Output the (x, y) coordinate of the center of the cell containing the given text.  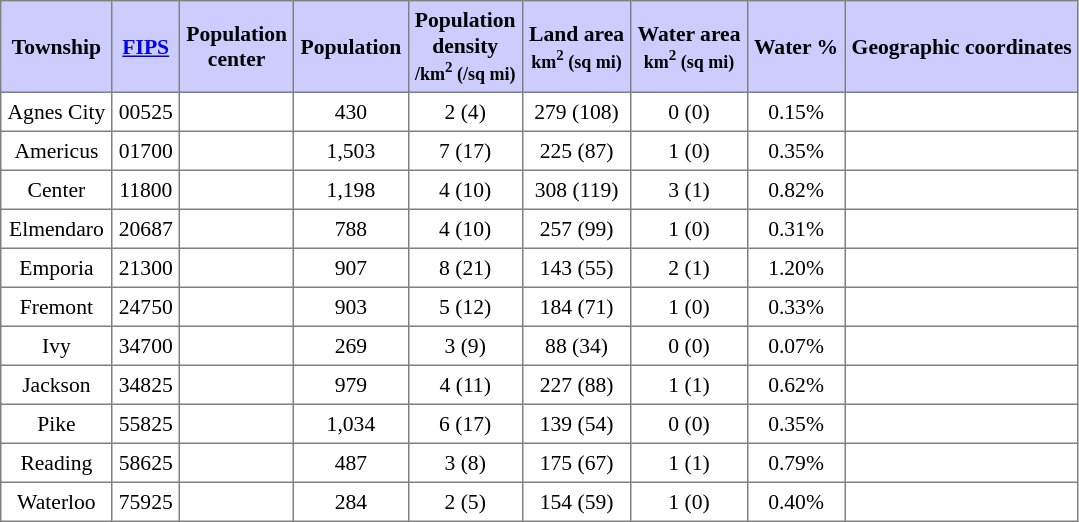
FIPS (146, 47)
269 (351, 346)
Land areakm2 (sq mi) (576, 47)
Water % (796, 47)
284 (351, 502)
487 (351, 462)
3 (8) (465, 462)
154 (59) (576, 502)
257 (99) (576, 228)
0.33% (796, 306)
2 (4) (465, 112)
Water areakm2 (sq mi) (689, 47)
308 (119) (576, 190)
788 (351, 228)
00525 (146, 112)
34700 (146, 346)
143 (55) (576, 268)
21300 (146, 268)
Waterloo (56, 502)
0.31% (796, 228)
24750 (146, 306)
Township (56, 47)
2 (5) (465, 502)
1,034 (351, 424)
1,503 (351, 150)
Geographic coordinates (962, 47)
Center (56, 190)
8 (21) (465, 268)
279 (108) (576, 112)
6 (17) (465, 424)
225 (87) (576, 150)
3 (9) (465, 346)
907 (351, 268)
5 (12) (465, 306)
34825 (146, 384)
Fremont (56, 306)
0.07% (796, 346)
2 (1) (689, 268)
Jackson (56, 384)
0.79% (796, 462)
01700 (146, 150)
Ivy (56, 346)
903 (351, 306)
Agnes City (56, 112)
0.82% (796, 190)
3 (1) (689, 190)
4 (11) (465, 384)
58625 (146, 462)
430 (351, 112)
7 (17) (465, 150)
20687 (146, 228)
55825 (146, 424)
0.40% (796, 502)
Population (351, 47)
Elmendaro (56, 228)
184 (71) (576, 306)
1,198 (351, 190)
Pike (56, 424)
Americus (56, 150)
227 (88) (576, 384)
175 (67) (576, 462)
75925 (146, 502)
88 (34) (576, 346)
0.15% (796, 112)
11800 (146, 190)
1.20% (796, 268)
Reading (56, 462)
0.62% (796, 384)
Emporia (56, 268)
139 (54) (576, 424)
Populationcenter (236, 47)
Populationdensity/km2 (/sq mi) (465, 47)
979 (351, 384)
